Output the (x, y) coordinate of the center of the cell containing the given text.  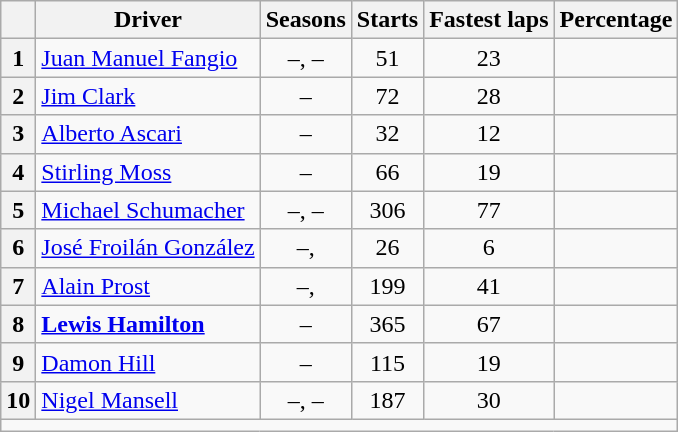
4 (18, 172)
66 (387, 172)
Damon Hill (148, 362)
72 (387, 96)
2 (18, 96)
Starts (387, 20)
28 (489, 96)
32 (387, 134)
Nigel Mansell (148, 400)
Stirling Moss (148, 172)
5 (18, 210)
7 (18, 286)
115 (387, 362)
Alberto Ascari (148, 134)
23 (489, 58)
9 (18, 362)
199 (387, 286)
187 (387, 400)
Fastest laps (489, 20)
12 (489, 134)
Michael Schumacher (148, 210)
Percentage (616, 20)
Alain Prost (148, 286)
Lewis Hamilton (148, 324)
67 (489, 324)
30 (489, 400)
1 (18, 58)
10 (18, 400)
José Froilán González (148, 248)
51 (387, 58)
8 (18, 324)
41 (489, 286)
Jim Clark (148, 96)
77 (489, 210)
365 (387, 324)
3 (18, 134)
306 (387, 210)
26 (387, 248)
Seasons (306, 20)
Juan Manuel Fangio (148, 58)
Driver (148, 20)
